Find where the given text appears and provide that cell's center as (x, y) coordinate. 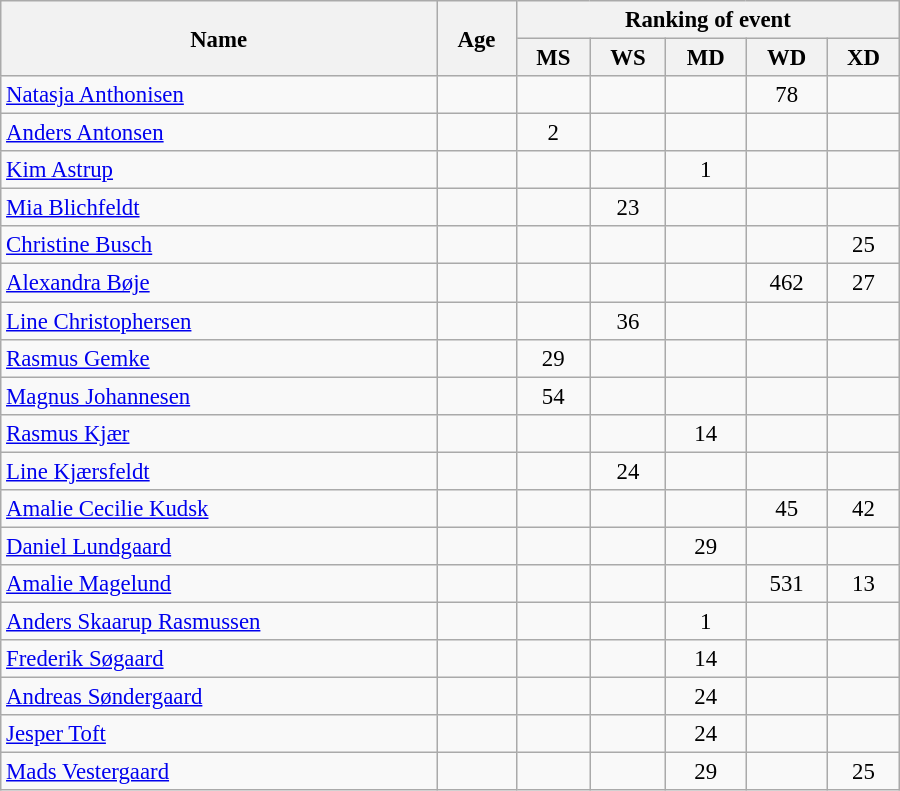
MD (706, 58)
Line Christophersen (219, 321)
54 (553, 396)
Age (477, 38)
Rasmus Gemke (219, 358)
Anders Antonsen (219, 133)
42 (864, 509)
13 (864, 584)
2 (553, 133)
Amalie Cecilie Kudsk (219, 509)
MS (553, 58)
Daniel Lundgaard (219, 546)
Name (219, 38)
Christine Busch (219, 245)
78 (787, 95)
Kim Astrup (219, 170)
Mia Blichfeldt (219, 208)
WS (628, 58)
23 (628, 208)
Magnus Johannesen (219, 396)
36 (628, 321)
27 (864, 283)
45 (787, 509)
WD (787, 58)
Mads Vestergaard (219, 772)
Andreas Søndergaard (219, 697)
Jesper Toft (219, 734)
XD (864, 58)
462 (787, 283)
Ranking of event (708, 20)
Natasja Anthonisen (219, 95)
Frederik Søgaard (219, 659)
Amalie Magelund (219, 584)
Rasmus Kjær (219, 433)
531 (787, 584)
Line Kjærsfeldt (219, 471)
Anders Skaarup Rasmussen (219, 621)
Alexandra Bøje (219, 283)
